Determine the [x, y] coordinate at the center of the cell enclosing the given text.  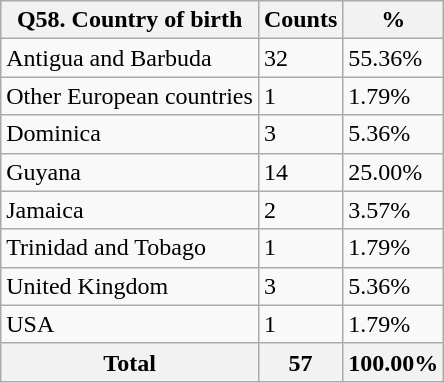
Total [130, 362]
Counts [300, 20]
Q58. Country of birth [130, 20]
Jamaica [130, 210]
14 [300, 172]
Dominica [130, 134]
55.36% [394, 58]
Antigua and Barbuda [130, 58]
Trinidad and Tobago [130, 248]
USA [130, 324]
% [394, 20]
32 [300, 58]
Guyana [130, 172]
25.00% [394, 172]
2 [300, 210]
3.57% [394, 210]
United Kingdom [130, 286]
Other European countries [130, 96]
100.00% [394, 362]
57 [300, 362]
